Determine the [X, Y] coordinate at the center of the cell enclosing the given text.  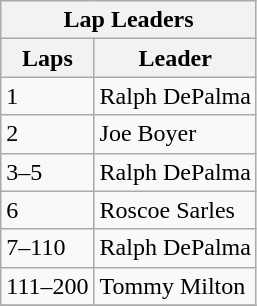
Roscoe Sarles [175, 210]
Lap Leaders [129, 20]
3–5 [48, 172]
Joe Boyer [175, 134]
6 [48, 210]
111–200 [48, 286]
7–110 [48, 248]
Tommy Milton [175, 286]
2 [48, 134]
Leader [175, 58]
Laps [48, 58]
1 [48, 96]
